Return the (X, Y) coordinate for the center point of the cell that contains the specified text.  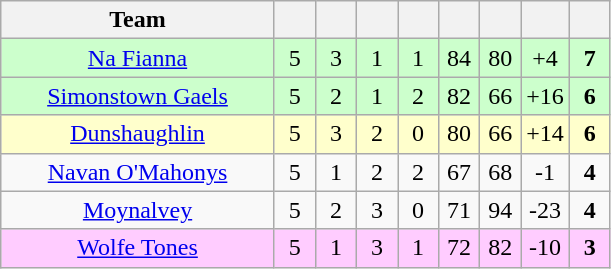
67 (460, 172)
+16 (546, 96)
+4 (546, 58)
Dunshaughlin (138, 134)
Navan O'Mahonys (138, 172)
Team (138, 20)
Wolfe Tones (138, 248)
Simonstown Gaels (138, 96)
Moynalvey (138, 210)
68 (500, 172)
Na Fianna (138, 58)
94 (500, 210)
-10 (546, 248)
71 (460, 210)
84 (460, 58)
7 (590, 58)
72 (460, 248)
+14 (546, 134)
-23 (546, 210)
-1 (546, 172)
